Provide the [x, y] coordinate of the cell's center where the given text is located.  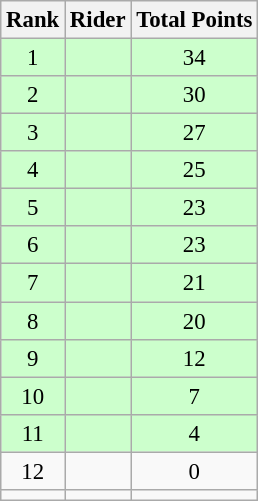
1 [33, 58]
27 [194, 133]
8 [33, 321]
9 [33, 358]
Rank [33, 20]
6 [33, 245]
34 [194, 58]
3 [33, 133]
Total Points [194, 20]
21 [194, 283]
Rider [98, 20]
11 [33, 433]
0 [194, 471]
2 [33, 95]
30 [194, 95]
10 [33, 396]
25 [194, 170]
20 [194, 321]
5 [33, 208]
